Pinpoint the cell where the given text exists, returning its (X, Y) midpoint coordinate. 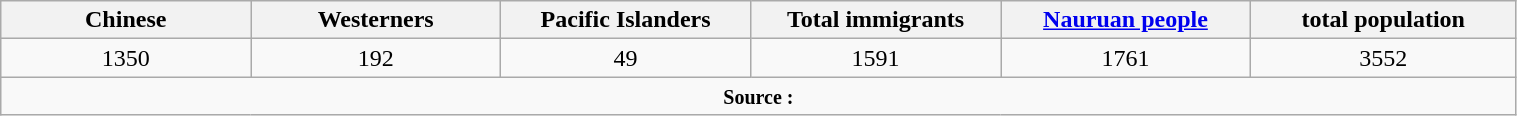
1761 (1125, 58)
1350 (126, 58)
Pacific Islanders (626, 20)
total population (1383, 20)
3552 (1383, 58)
Chinese (126, 20)
Nauruan people (1125, 20)
Total immigrants (876, 20)
49 (626, 58)
1591 (876, 58)
Source : (758, 96)
Westerners (376, 20)
192 (376, 58)
